For the text-containing cell, return its midpoint in (x, y) coordinate format. 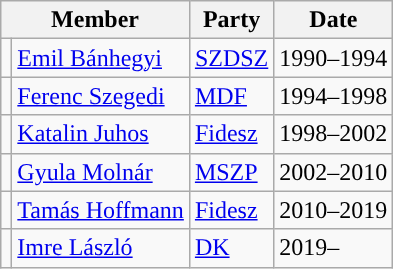
Ferenc Szegedi (101, 96)
1998–2002 (334, 134)
SZDSZ (231, 58)
Party (231, 20)
Gyula Molnár (101, 172)
1990–1994 (334, 58)
Emil Bánhegyi (101, 58)
Tamás Hoffmann (101, 210)
MSZP (231, 172)
MDF (231, 96)
Katalin Juhos (101, 134)
DK (231, 248)
2002–2010 (334, 172)
2010–2019 (334, 210)
2019– (334, 248)
Imre László (101, 248)
Date (334, 20)
1994–1998 (334, 96)
Member (96, 20)
